Extract the [X, Y] coordinate from the center of the cell holding the provided text.  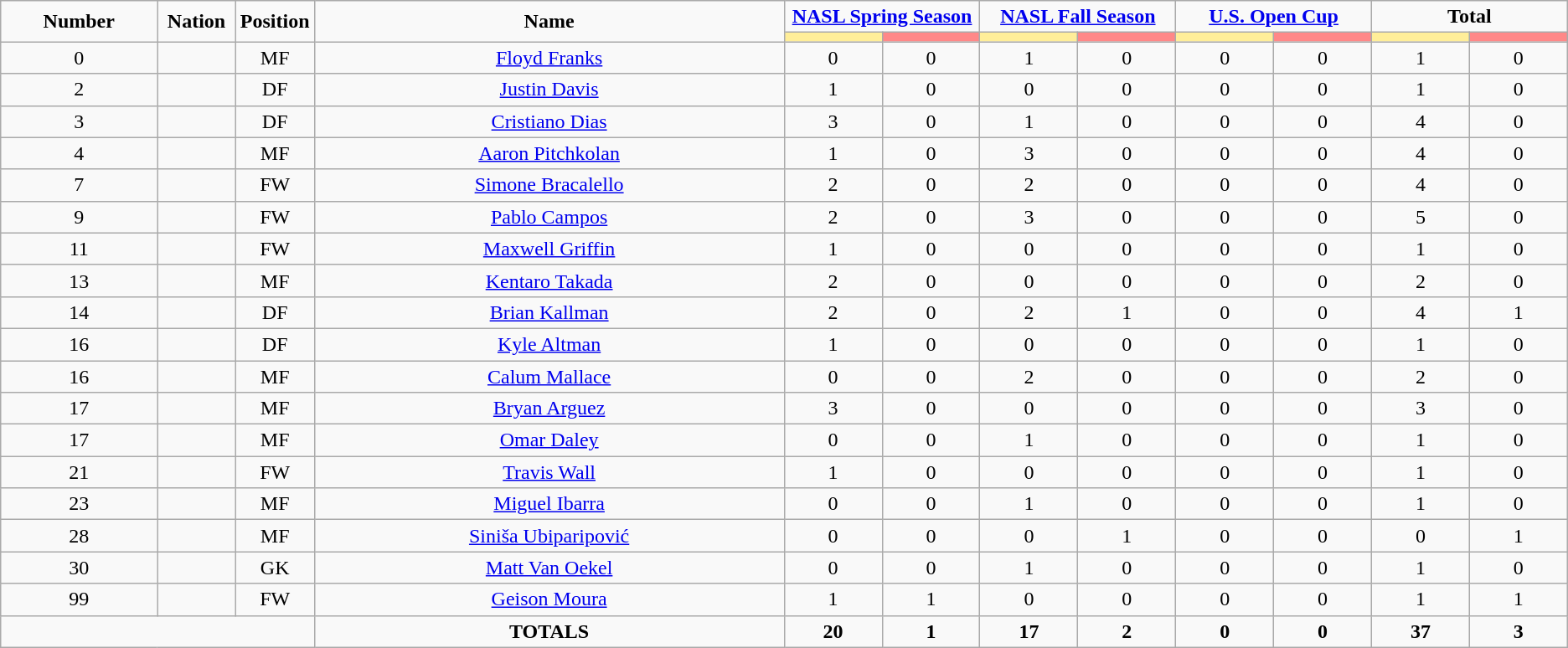
Geison Moura [549, 599]
Pablo Campos [549, 217]
Omar Daley [549, 440]
7 [79, 185]
20 [833, 631]
Matt Van Oekel [549, 568]
30 [79, 568]
Kyle Altman [549, 344]
13 [79, 280]
Justin Davis [549, 90]
Travis Wall [549, 472]
Calum Mallace [549, 376]
21 [79, 472]
28 [79, 536]
TOTALS [549, 631]
Cristiano Dias [549, 121]
U.S. Open Cup [1274, 17]
Name [549, 22]
99 [79, 599]
9 [79, 217]
GK [275, 568]
23 [79, 504]
Miguel Ibarra [549, 504]
14 [79, 312]
Nation [197, 22]
37 [1421, 631]
Maxwell Griffin [549, 249]
Siniša Ubiparipović [549, 536]
Total [1469, 17]
Floyd Franks [549, 58]
Aaron Pitchkolan [549, 153]
Brian Kallman [549, 312]
11 [79, 249]
5 [1421, 217]
NASL Spring Season [882, 17]
Position [275, 22]
Simone Bracalello [549, 185]
Kentaro Takada [549, 280]
Bryan Arguez [549, 409]
Number [79, 22]
NASL Fall Season [1078, 17]
